From the cell containing the given text, extract its center point as (X, Y) coordinate. 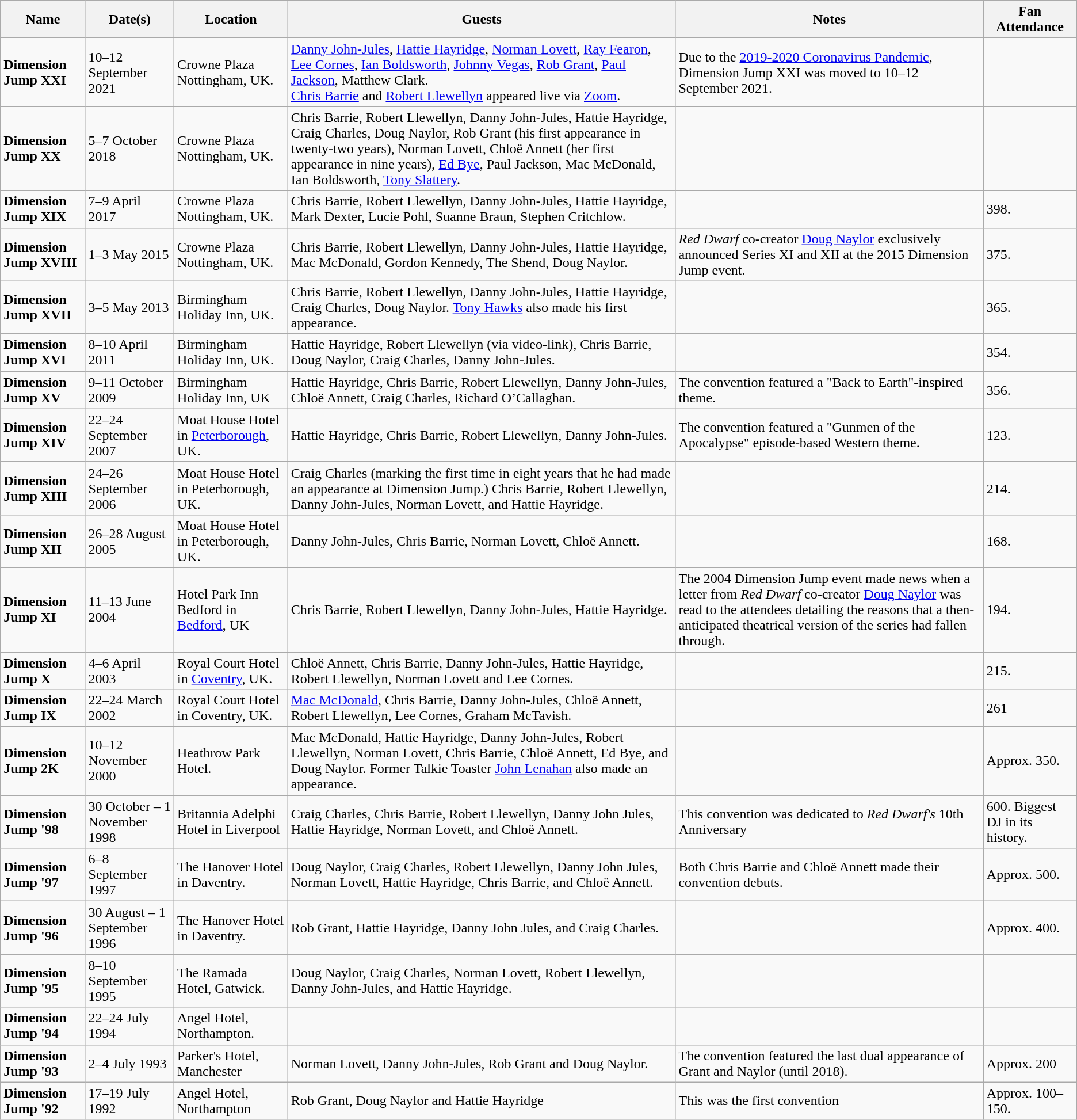
Dimension Jump '94 (43, 1026)
214. (1030, 488)
24–26 September 2006 (129, 488)
Dimension Jump '98 (43, 822)
Dimension Jump IX (43, 708)
Approx. 500. (1030, 875)
Dimension Jump XIII (43, 488)
10–12 September 2021 (129, 73)
Dimension Jump XI (43, 609)
Dimension Jump '93 (43, 1064)
Doug Naylor, Craig Charles, Robert Llewellyn, Danny John Jules, Norman Lovett, Hattie Hayridge, Chris Barrie, and Chloë Annett. (482, 875)
Approx. 400. (1030, 928)
Approx. 100–150. (1030, 1100)
6–8 September 1997 (129, 875)
10–12 November 2000 (129, 761)
The convention featured a "Gunmen of the Apocalypse" episode-based Western theme. (830, 435)
Hattie Hayridge, Robert Llewellyn (via video-link), Chris Barrie, Doug Naylor, Craig Charles, Danny John-Jules. (482, 352)
2–4 July 1993 (129, 1064)
Doug Naylor, Craig Charles, Norman Lovett, Robert Llewellyn, Danny John-Jules, and Hattie Hayridge. (482, 981)
Dimension Jump XV (43, 390)
7–9 April 2017 (129, 209)
22–24 March 2002 (129, 708)
Dimension Jump XIX (43, 209)
Name (43, 20)
Dimension Jump '96 (43, 928)
8–10 September 1995 (129, 981)
9–11 October 2009 (129, 390)
The convention featured a "Back to Earth"-inspired theme. (830, 390)
Dimension Jump XVIII (43, 254)
Heathrow Park Hotel. (231, 761)
The convention featured the last dual appearance of Grant and Naylor (until 2018). (830, 1064)
11–13 June 2004 (129, 609)
261 (1030, 708)
Dimension Jump '95 (43, 981)
Dimension Jump XX (43, 148)
Chris Barrie, Robert Llewellyn, Danny John-Jules, Hattie Hayridge, Craig Charles, Doug Naylor. Tony Hawks also made his first appearance. (482, 307)
Chris Barrie, Robert Llewellyn, Danny John-Jules, Hattie Hayridge. (482, 609)
Craig Charles, Chris Barrie, Robert Llewellyn, Danny John Jules, Hattie Hayridge, Norman Lovett, and Chloë Annett. (482, 822)
17–19 July 1992 (129, 1100)
Chris Barrie, Robert Llewellyn, Danny John-Jules, Hattie Hayridge, Mac McDonald, Gordon Kennedy, The Shend, Doug Naylor. (482, 254)
Birmingham Holiday Inn, UK (231, 390)
365. (1030, 307)
Rob Grant, Hattie Hayridge, Danny John Jules, and Craig Charles. (482, 928)
26–28 August 2005 (129, 541)
Dimension Jump '92 (43, 1100)
Chloë Annett, Chris Barrie, Danny John-Jules, Hattie Hayridge, Robert Llewellyn, Norman Lovett and Lee Cornes. (482, 670)
Rob Grant, Doug Naylor and Hattie Hayridge (482, 1100)
Location (231, 20)
Danny John-Jules, Chris Barrie, Norman Lovett, Chloë Annett. (482, 541)
Notes (830, 20)
123. (1030, 435)
600. Biggest DJ in its history. (1030, 822)
Dimension Jump '97 (43, 875)
375. (1030, 254)
8–10 April 2011 (129, 352)
354. (1030, 352)
Dimension Jump XIV (43, 435)
Angel Hotel, Northampton (231, 1100)
Norman Lovett, Danny John-Jules, Rob Grant and Doug Naylor. (482, 1064)
5–7 October 2018 (129, 148)
Hattie Hayridge, Chris Barrie, Robert Llewellyn, Danny John-Jules, Chloë Annett, Craig Charles, Richard O’Callaghan. (482, 390)
Hotel Park Inn Bedford in Bedford, UK (231, 609)
Angel Hotel, Northampton. (231, 1026)
The Ramada Hotel, Gatwick. (231, 981)
Approx. 350. (1030, 761)
1–3 May 2015 (129, 254)
22–24 September 2007 (129, 435)
30 August – 1 September 1996 (129, 928)
Dimension Jump X (43, 670)
3–5 May 2013 (129, 307)
Red Dwarf co-creator Doug Naylor exclusively announced Series XI and XII at the 2015 Dimension Jump event. (830, 254)
Dimension Jump XXI (43, 73)
Fan Attendance (1030, 20)
Both Chris Barrie and Chloë Annett made their convention debuts. (830, 875)
Mac McDonald, Chris Barrie, Danny John-Jules, Chloë Annett, Robert Llewellyn, Lee Cornes, Graham McTavish. (482, 708)
Guests (482, 20)
168. (1030, 541)
Parker's Hotel, Manchester (231, 1064)
This was the first convention (830, 1100)
Approx. 200 (1030, 1064)
Due to the 2019-2020 Coronavirus Pandemic, Dimension Jump XXI was moved to 10–12 September 2021. (830, 73)
30 October – 1 November 1998 (129, 822)
Britannia Adelphi Hotel in Liverpool (231, 822)
398. (1030, 209)
Dimension Jump XVII (43, 307)
Date(s) (129, 20)
Dimension Jump 2K (43, 761)
Chris Barrie, Robert Llewellyn, Danny John-Jules, Hattie Hayridge, Mark Dexter, Lucie Pohl, Suanne Braun, Stephen Critchlow. (482, 209)
Dimension Jump XII (43, 541)
Hattie Hayridge, Chris Barrie, Robert Llewellyn, Danny John-Jules. (482, 435)
194. (1030, 609)
Dimension Jump XVI (43, 352)
356. (1030, 390)
4–6 April 2003 (129, 670)
22–24 July 1994 (129, 1026)
This convention was dedicated to Red Dwarf's 10th Anniversary (830, 822)
215. (1030, 670)
